Output the (x, y) coordinate of the center of the cell containing the given text.  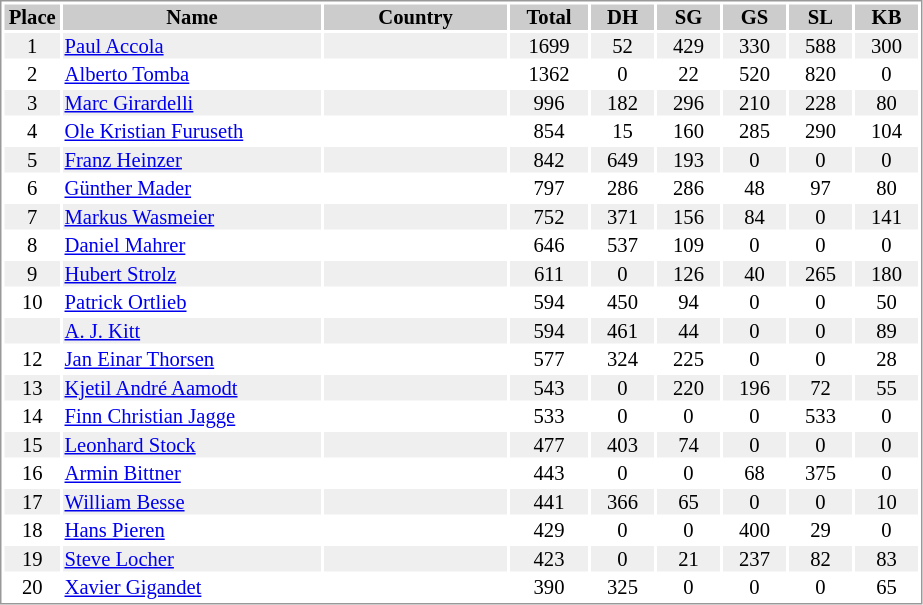
752 (549, 217)
996 (549, 103)
2 (32, 75)
537 (622, 245)
1362 (549, 75)
A. J. Kitt (192, 331)
1 (32, 46)
97 (820, 189)
423 (549, 559)
14 (32, 417)
237 (754, 559)
Hubert Strolz (192, 274)
SG (688, 17)
180 (886, 274)
Paul Accola (192, 46)
577 (549, 359)
611 (549, 274)
55 (886, 388)
Steve Locher (192, 559)
48 (754, 189)
324 (622, 359)
296 (688, 103)
GS (754, 17)
Name (192, 17)
126 (688, 274)
22 (688, 75)
646 (549, 245)
649 (622, 160)
375 (820, 473)
285 (754, 131)
543 (549, 388)
Country (416, 17)
196 (754, 388)
Finn Christian Jagge (192, 417)
Xavier Gigandet (192, 587)
83 (886, 559)
265 (820, 274)
Armin Bittner (192, 473)
193 (688, 160)
842 (549, 160)
5 (32, 160)
9 (32, 274)
Total (549, 17)
220 (688, 388)
366 (622, 502)
8 (32, 245)
182 (622, 103)
3 (32, 103)
Jan Einar Thorsen (192, 359)
12 (32, 359)
Alberto Tomba (192, 75)
300 (886, 46)
1699 (549, 46)
Daniel Mahrer (192, 245)
DH (622, 17)
17 (32, 502)
94 (688, 303)
Franz Heinzer (192, 160)
797 (549, 189)
20 (32, 587)
450 (622, 303)
19 (32, 559)
89 (886, 331)
371 (622, 217)
72 (820, 388)
74 (688, 445)
443 (549, 473)
Hans Pieren (192, 531)
16 (32, 473)
28 (886, 359)
104 (886, 131)
854 (549, 131)
KB (886, 17)
52 (622, 46)
Günther Mader (192, 189)
7 (32, 217)
Markus Wasmeier (192, 217)
18 (32, 531)
50 (886, 303)
13 (32, 388)
228 (820, 103)
6 (32, 189)
Ole Kristian Furuseth (192, 131)
29 (820, 531)
84 (754, 217)
477 (549, 445)
Leonhard Stock (192, 445)
390 (549, 587)
Kjetil André Aamodt (192, 388)
109 (688, 245)
141 (886, 217)
4 (32, 131)
40 (754, 274)
520 (754, 75)
Patrick Ortlieb (192, 303)
160 (688, 131)
William Besse (192, 502)
Marc Girardelli (192, 103)
68 (754, 473)
820 (820, 75)
400 (754, 531)
290 (820, 131)
403 (622, 445)
461 (622, 331)
210 (754, 103)
82 (820, 559)
SL (820, 17)
21 (688, 559)
Place (32, 17)
325 (622, 587)
225 (688, 359)
44 (688, 331)
330 (754, 46)
156 (688, 217)
441 (549, 502)
588 (820, 46)
